Detect which cell encompasses the target text, then output its [x, y] center coordinate. 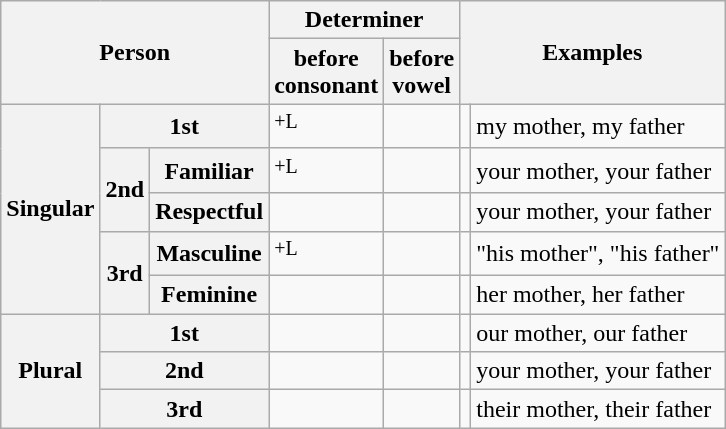
our mother, our father [598, 333]
my mother, my father [598, 126]
beforeconsonant [326, 72]
Plural [50, 371]
their mother, their father [598, 409]
Singular [50, 209]
her mother, her father [598, 295]
"his mother", "his father" [598, 254]
Determiner [364, 20]
Familiar [210, 170]
beforevowel [422, 72]
Feminine [210, 295]
Masculine [210, 254]
Person [135, 52]
Respectful [210, 212]
Examples [592, 52]
